Locate the cell with the specified text and output its (X, Y) center coordinate. 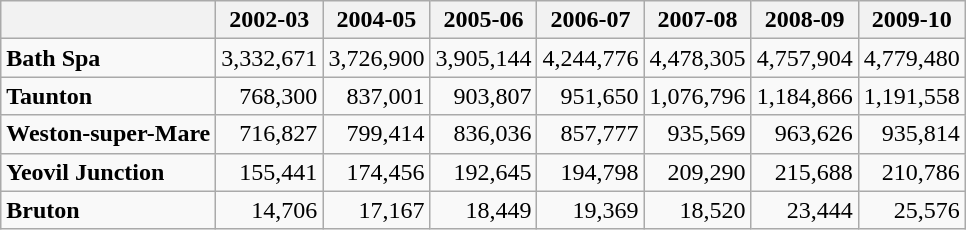
3,332,671 (270, 58)
174,456 (376, 172)
2002-03 (270, 20)
951,650 (590, 96)
194,798 (590, 172)
2007-08 (698, 20)
1,191,558 (912, 96)
935,814 (912, 134)
25,576 (912, 210)
Bruton (108, 210)
209,290 (698, 172)
192,645 (484, 172)
3,905,144 (484, 58)
2009-10 (912, 20)
14,706 (270, 210)
18,449 (484, 210)
2006-07 (590, 20)
2005-06 (484, 20)
Weston-super-Mare (108, 134)
2008-09 (804, 20)
963,626 (804, 134)
2004-05 (376, 20)
857,777 (590, 134)
4,478,305 (698, 58)
4,779,480 (912, 58)
4,757,904 (804, 58)
23,444 (804, 210)
1,076,796 (698, 96)
837,001 (376, 96)
Taunton (108, 96)
935,569 (698, 134)
215,688 (804, 172)
Yeovil Junction (108, 172)
17,167 (376, 210)
716,827 (270, 134)
155,441 (270, 172)
19,369 (590, 210)
903,807 (484, 96)
Bath Spa (108, 58)
4,244,776 (590, 58)
1,184,866 (804, 96)
18,520 (698, 210)
210,786 (912, 172)
799,414 (376, 134)
768,300 (270, 96)
3,726,900 (376, 58)
836,036 (484, 134)
